Capture the cell that displays the provided text and extract its (X, Y) central coordinate. 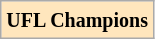
UFL Champions (78, 20)
